Capture the cell that displays the provided text and extract its [x, y] central coordinate. 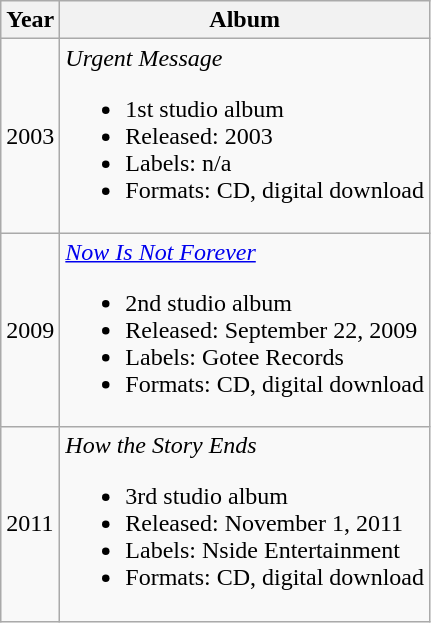
Album [245, 20]
Year [30, 20]
Now Is Not Forever2nd studio albumReleased: September 22, 2009Labels: Gotee RecordsFormats: CD, digital download [245, 330]
2011 [30, 524]
How the Story Ends3rd studio albumReleased: November 1, 2011Labels: Nside EntertainmentFormats: CD, digital download [245, 524]
2009 [30, 330]
2003 [30, 136]
Urgent Message1st studio albumReleased: 2003Labels: n/aFormats: CD, digital download [245, 136]
